Return [X, Y] of the center of cell containing provided text 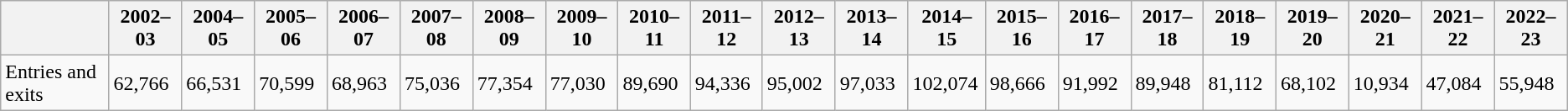
2006–07 [364, 29]
2005–06 [291, 29]
2022–23 [1531, 29]
2011–12 [726, 29]
2021–22 [1457, 29]
98,666 [1022, 82]
2017–18 [1168, 29]
2009–10 [581, 29]
2012–13 [799, 29]
2013–14 [871, 29]
55,948 [1531, 82]
2016–17 [1094, 29]
2018–19 [1240, 29]
95,002 [799, 82]
102,074 [946, 82]
2007–08 [436, 29]
10,934 [1385, 82]
91,992 [1094, 82]
2004–05 [218, 29]
62,766 [146, 82]
70,599 [291, 82]
Entries and exits [55, 82]
2019–20 [1312, 29]
68,963 [364, 82]
2002–03 [146, 29]
97,033 [871, 82]
94,336 [726, 82]
47,084 [1457, 82]
75,036 [436, 82]
89,948 [1168, 82]
2010–11 [654, 29]
77,354 [509, 82]
2015–16 [1022, 29]
68,102 [1312, 82]
2008–09 [509, 29]
89,690 [654, 82]
2020–21 [1385, 29]
2014–15 [946, 29]
66,531 [218, 82]
81,112 [1240, 82]
77,030 [581, 82]
